For the text-containing cell, return its midpoint in [X, Y] coordinate format. 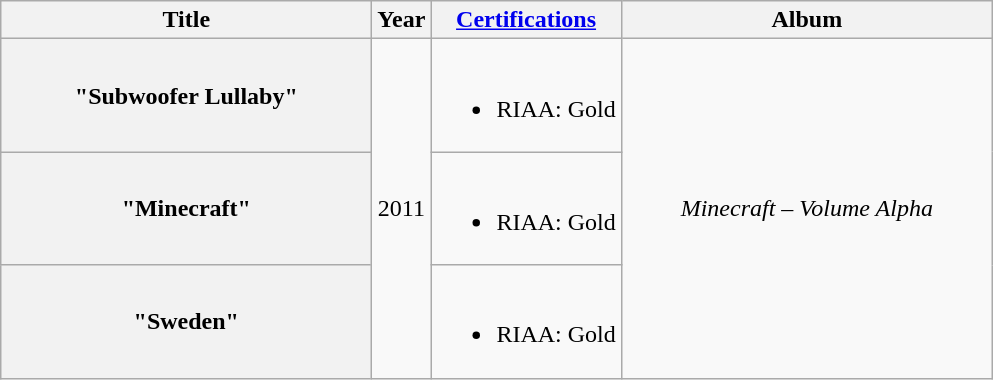
Certifications [526, 20]
"Subwoofer Lullaby" [186, 96]
Album [806, 20]
Minecraft – Volume Alpha [806, 208]
"Sweden" [186, 322]
"Minecraft" [186, 208]
Year [402, 20]
2011 [402, 208]
Title [186, 20]
